Pinpoint the cell where the given text exists, returning its [x, y] midpoint coordinate. 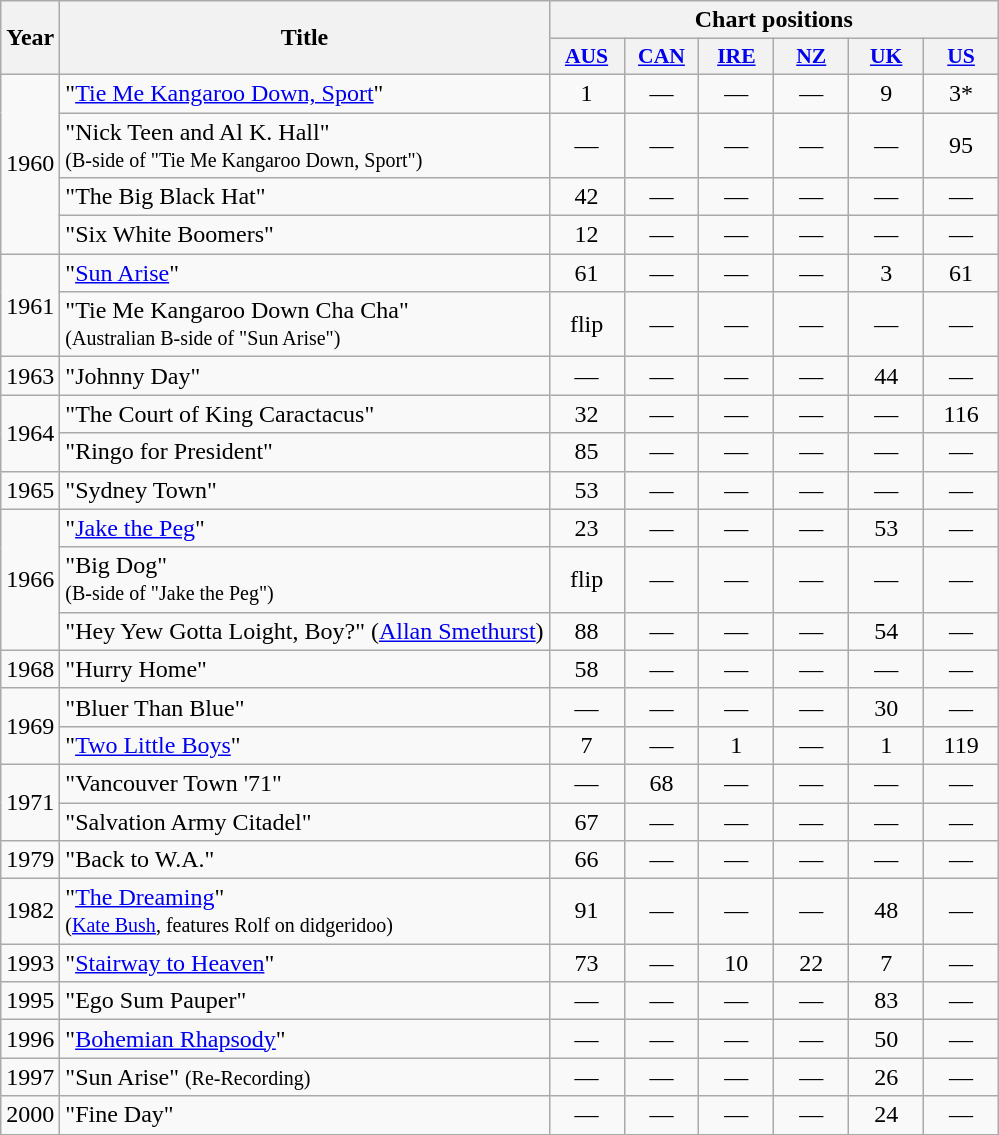
"Two Little Boys" [304, 745]
1964 [30, 433]
1997 [30, 1077]
66 [586, 860]
83 [886, 1001]
26 [886, 1077]
CAN [662, 57]
"Sun Arise" (Re-Recording) [304, 1077]
"Johnny Day" [304, 376]
"Stairway to Heaven" [304, 963]
Title [304, 38]
1968 [30, 669]
"Salvation Army Citadel" [304, 821]
"Big Dog"(B-side of "Jake the Peg") [304, 580]
"Nick Teen and Al K. Hall"(B-side of "Tie Me Kangaroo Down, Sport") [304, 144]
"Six White Boomers" [304, 235]
"The Dreaming" (Kate Bush, features Rolf on didgeridoo) [304, 912]
NZ [812, 57]
95 [962, 144]
1960 [30, 164]
Chart positions [774, 20]
"Fine Day" [304, 1115]
"Ego Sum Pauper" [304, 1001]
AUS [586, 57]
88 [586, 631]
3* [962, 93]
85 [586, 452]
91 [586, 912]
Year [30, 38]
10 [736, 963]
24 [886, 1115]
116 [962, 414]
"Hurry Home" [304, 669]
1993 [30, 963]
"Ringo for President" [304, 452]
1995 [30, 1001]
48 [886, 912]
22 [812, 963]
"Back to W.A." [304, 860]
44 [886, 376]
23 [586, 528]
67 [586, 821]
"Vancouver Town '71" [304, 783]
1996 [30, 1039]
1971 [30, 802]
1965 [30, 490]
42 [586, 197]
1961 [30, 306]
119 [962, 745]
"Hey Yew Gotta Loight, Boy?" (Allan Smethurst) [304, 631]
12 [586, 235]
73 [586, 963]
"Bluer Than Blue" [304, 707]
58 [586, 669]
1982 [30, 912]
UK [886, 57]
3 [886, 273]
"Bohemian Rhapsody" [304, 1039]
1963 [30, 376]
54 [886, 631]
"Jake the Peg" [304, 528]
US [962, 57]
"Tie Me Kangaroo Down, Sport" [304, 93]
68 [662, 783]
32 [586, 414]
2000 [30, 1115]
1966 [30, 580]
9 [886, 93]
"The Court of King Caractacus" [304, 414]
IRE [736, 57]
50 [886, 1039]
1969 [30, 726]
"The Big Black Hat" [304, 197]
30 [886, 707]
"Sydney Town" [304, 490]
"Tie Me Kangaroo Down Cha Cha"(Australian B-side of "Sun Arise") [304, 324]
1979 [30, 860]
"Sun Arise" [304, 273]
